Identify which cell holds the provided text, then report its (X, Y) central coordinate. 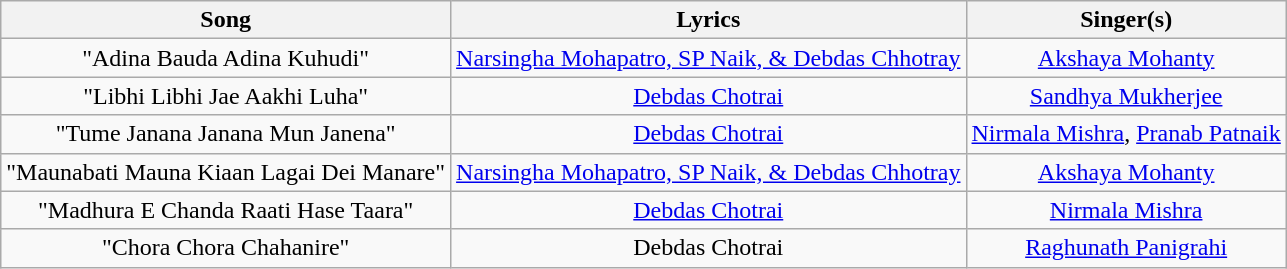
"Madhura E Chanda Raati Hase Taara" (226, 210)
"Maunabati Mauna Kiaan Lagai Dei Manare" (226, 172)
"Libhi Libhi Jae Aakhi Luha" (226, 96)
Nirmala Mishra, Pranab Patnaik (1126, 134)
Raghunath Panigrahi (1126, 248)
Singer(s) (1126, 20)
Nirmala Mishra (1126, 210)
"Adina Bauda Adina Kuhudi" (226, 58)
Lyrics (708, 20)
"Tume Janana Janana Mun Janena" (226, 134)
"Chora Chora Chahanire" (226, 248)
Song (226, 20)
Sandhya Mukherjee (1126, 96)
